Scan for the cell matching the given text and deliver its [x, y] coordinate at center. 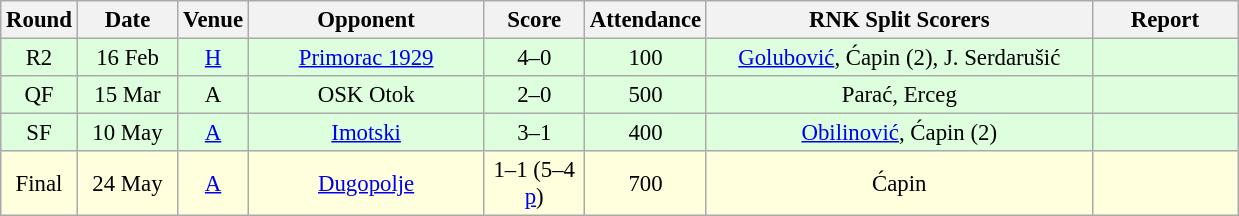
Venue [214, 20]
16 Feb [128, 58]
500 [646, 95]
700 [646, 184]
Obilinović, Ćapin (2) [899, 133]
Attendance [646, 20]
24 May [128, 184]
SF [39, 133]
Final [39, 184]
Date [128, 20]
3–1 [534, 133]
Parać, Erceg [899, 95]
R2 [39, 58]
Dugopolje [366, 184]
Golubović, Ćapin (2), J. Serdarušić [899, 58]
Report [1165, 20]
H [214, 58]
4–0 [534, 58]
1–1 (5–4 p) [534, 184]
Ćapin [899, 184]
Primorac 1929 [366, 58]
100 [646, 58]
Round [39, 20]
RNK Split Scorers [899, 20]
15 Mar [128, 95]
OSK Otok [366, 95]
10 May [128, 133]
Imotski [366, 133]
400 [646, 133]
2–0 [534, 95]
Score [534, 20]
QF [39, 95]
Opponent [366, 20]
